Pinpoint the cell where the given text exists, returning its [x, y] midpoint coordinate. 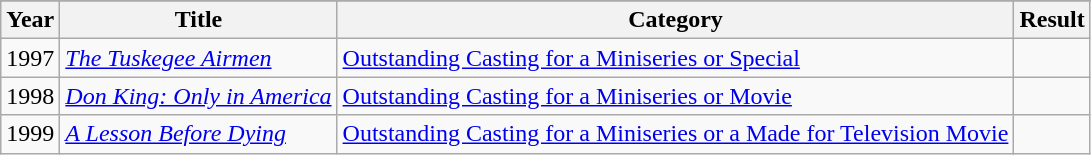
A Lesson Before Dying [198, 134]
The Tuskegee Airmen [198, 58]
Year [30, 20]
1999 [30, 134]
Category [676, 20]
Title [198, 20]
1997 [30, 58]
Outstanding Casting for a Miniseries or a Made for Television Movie [676, 134]
Outstanding Casting for a Miniseries or Special [676, 58]
Don King: Only in America [198, 96]
Result [1052, 20]
Outstanding Casting for a Miniseries or Movie [676, 96]
1998 [30, 96]
